Extract the (X, Y) coordinate from the center of the cell holding the provided text.  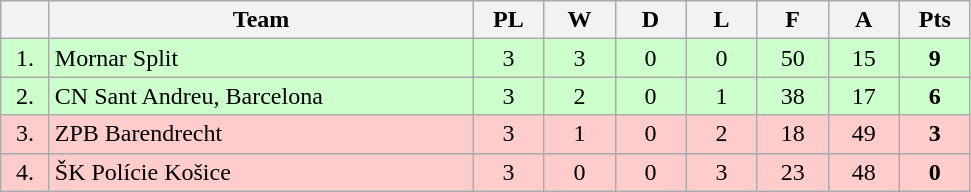
18 (792, 134)
49 (864, 134)
ZPB Barendrecht (261, 134)
50 (792, 58)
3. (26, 134)
Pts (934, 20)
17 (864, 96)
PL (508, 20)
6 (934, 96)
38 (792, 96)
2. (26, 96)
1. (26, 58)
D (650, 20)
A (864, 20)
Team (261, 20)
CN Sant Andreu, Barcelona (261, 96)
9 (934, 58)
4. (26, 172)
48 (864, 172)
W (580, 20)
15 (864, 58)
ŠK Polície Košice (261, 172)
Mornar Split (261, 58)
L (722, 20)
23 (792, 172)
F (792, 20)
